Return (X, Y) of the center of cell containing provided text 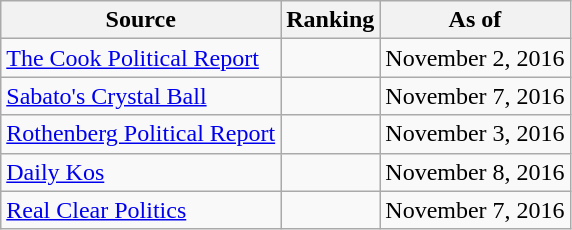
Rothenberg Political Report (141, 134)
Ranking (330, 20)
As of (475, 20)
Real Clear Politics (141, 210)
Daily Kos (141, 172)
November 2, 2016 (475, 58)
Sabato's Crystal Ball (141, 96)
November 8, 2016 (475, 172)
Source (141, 20)
The Cook Political Report (141, 58)
November 3, 2016 (475, 134)
